Find where the given text appears and provide that cell's center as (X, Y) coordinate. 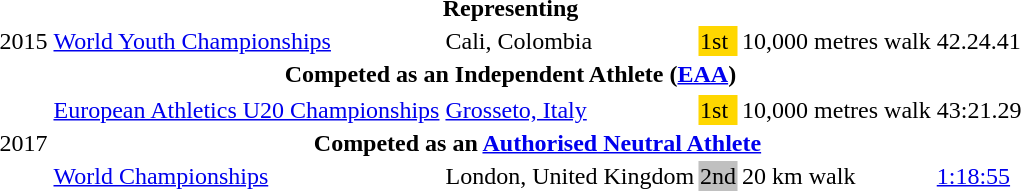
20 km walk (837, 176)
London, United Kingdom (570, 176)
World Youth Championships (246, 41)
Cali, Colombia (570, 41)
World Championships (246, 176)
Grosseto, Italy (570, 110)
European Athletics U20 Championships (246, 110)
2nd (718, 176)
